Return the (x, y) coordinate for the center point of the cell that contains the specified text.  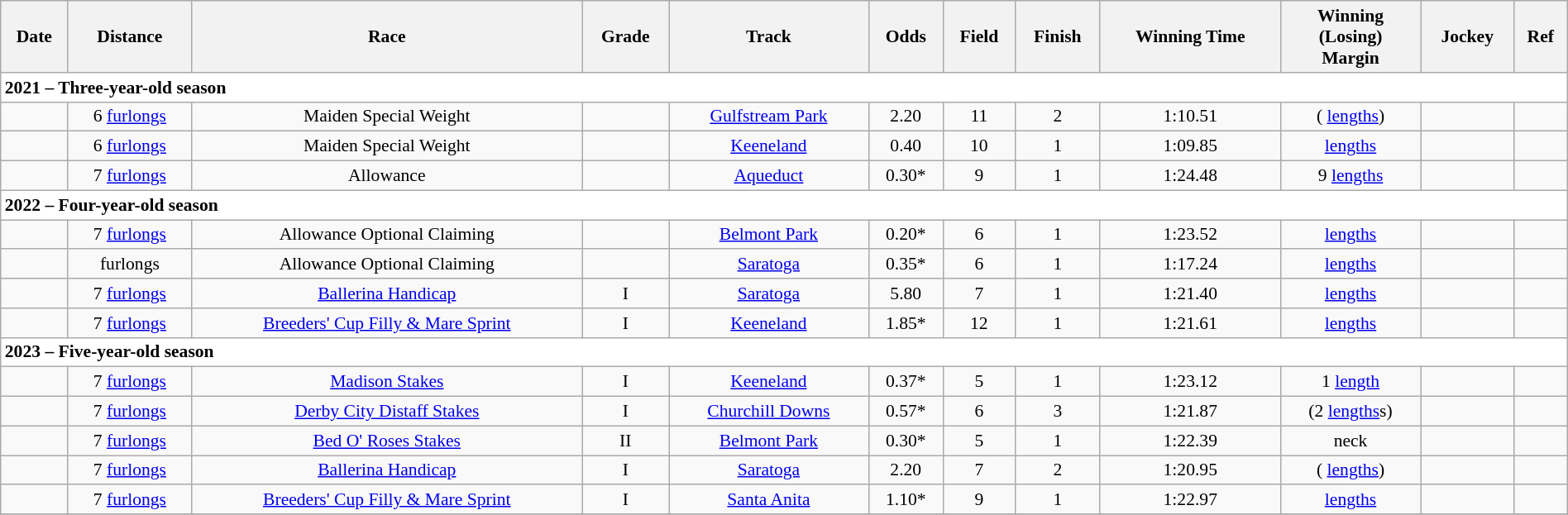
Santa Anita (769, 500)
2023 – Five-year-old season (784, 352)
0.57* (906, 412)
Allowance (387, 176)
Grade (625, 36)
1.10* (906, 500)
1 length (1350, 382)
Aqueduct (769, 176)
II (625, 441)
0.35* (906, 265)
1:21.61 (1190, 323)
Ref (1540, 36)
1:21.40 (1190, 293)
Gulfstream Park (769, 117)
Winning(Losing)Margin (1350, 36)
1:22.97 (1190, 500)
11 (979, 117)
10 (979, 146)
Derby City Distaff Stakes (387, 412)
furlongs (130, 265)
Field (979, 36)
Finish (1057, 36)
Track (769, 36)
1:24.48 (1190, 176)
1:22.39 (1190, 441)
Madison Stakes (387, 382)
1:10.51 (1190, 117)
0.40 (906, 146)
3 (1057, 412)
1:21.87 (1190, 412)
12 (979, 323)
Race (387, 36)
1:09.85 (1190, 146)
1:17.24 (1190, 265)
9 lengths (1350, 176)
Winning Time (1190, 36)
1.85* (906, 323)
Jockey (1467, 36)
(2 lengthss) (1350, 412)
Distance (130, 36)
Churchill Downs (769, 412)
Odds (906, 36)
neck (1350, 441)
Bed O' Roses Stakes (387, 441)
2021 – Three-year-old season (784, 88)
0.20* (906, 235)
1:23.12 (1190, 382)
5.80 (906, 293)
Date (35, 36)
1:20.95 (1190, 470)
0.37* (906, 382)
1:23.52 (1190, 235)
2022 – Four-year-old season (784, 205)
